Capture the cell that displays the provided text and extract its [X, Y] central coordinate. 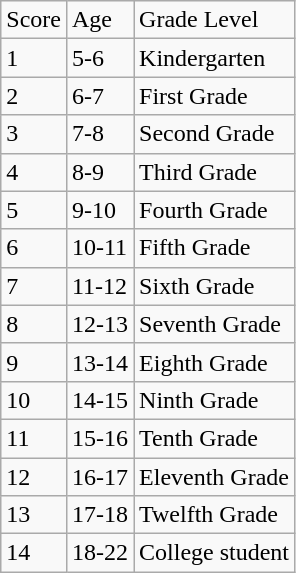
Second Grade [214, 134]
9-10 [100, 210]
10-11 [100, 248]
17-18 [100, 515]
4 [34, 172]
12 [34, 477]
13 [34, 515]
Kindergarten [214, 58]
First Grade [214, 96]
15-16 [100, 438]
10 [34, 400]
2 [34, 96]
Seventh Grade [214, 324]
11-12 [100, 286]
7 [34, 286]
12-13 [100, 324]
Eleventh Grade [214, 477]
Fifth Grade [214, 248]
Sixth Grade [214, 286]
Tenth Grade [214, 438]
1 [34, 58]
13-14 [100, 362]
14 [34, 553]
6 [34, 248]
11 [34, 438]
3 [34, 134]
5-6 [100, 58]
Fourth Grade [214, 210]
7-8 [100, 134]
5 [34, 210]
8-9 [100, 172]
Score [34, 20]
Ninth Grade [214, 400]
18-22 [100, 553]
Third Grade [214, 172]
Eighth Grade [214, 362]
9 [34, 362]
16-17 [100, 477]
Twelfth Grade [214, 515]
Grade Level [214, 20]
8 [34, 324]
College student [214, 553]
Age [100, 20]
6-7 [100, 96]
14-15 [100, 400]
